Provide the (X, Y) coordinate of the cell's center where the given text is located.  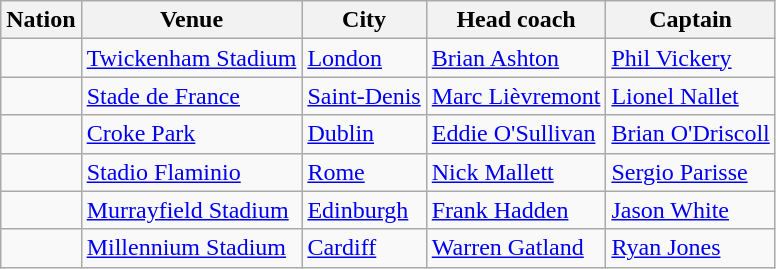
Dublin (364, 134)
Warren Gatland (516, 248)
Edinburgh (364, 210)
Cardiff (364, 248)
London (364, 58)
Stade de France (192, 96)
Phil Vickery (690, 58)
Saint-Denis (364, 96)
Sergio Parisse (690, 172)
Jason White (690, 210)
Marc Lièvremont (516, 96)
City (364, 20)
Brian O'Driscoll (690, 134)
Eddie O'Sullivan (516, 134)
Brian Ashton (516, 58)
Croke Park (192, 134)
Millennium Stadium (192, 248)
Frank Hadden (516, 210)
Venue (192, 20)
Stadio Flaminio (192, 172)
Head coach (516, 20)
Murrayfield Stadium (192, 210)
Captain (690, 20)
Lionel Nallet (690, 96)
Rome (364, 172)
Nation (41, 20)
Nick Mallett (516, 172)
Ryan Jones (690, 248)
Twickenham Stadium (192, 58)
